Return (x, y) of the center of cell containing provided text 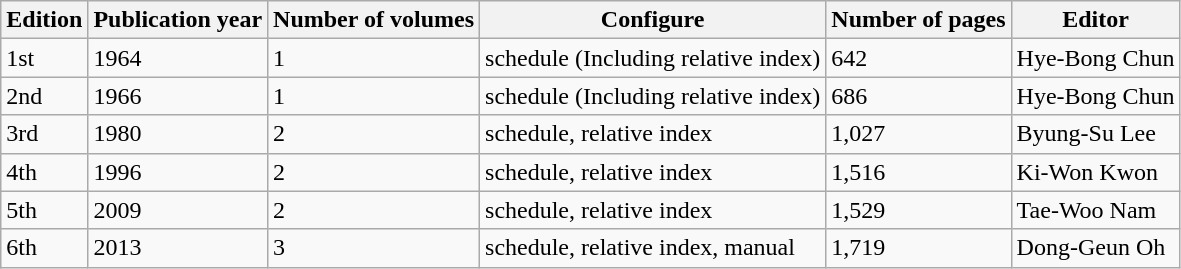
Configure (653, 20)
schedule, relative index, manual (653, 248)
6th (44, 248)
1964 (178, 58)
Edition (44, 20)
Ki-Won Kwon (1096, 172)
2009 (178, 210)
1,027 (918, 134)
Tae-Woo Nam (1096, 210)
2013 (178, 248)
Number of volumes (374, 20)
4th (44, 172)
2nd (44, 96)
Dong-Geun Oh (1096, 248)
1,516 (918, 172)
1980 (178, 134)
Publication year (178, 20)
Number of pages (918, 20)
1,529 (918, 210)
5th (44, 210)
1st (44, 58)
Editor (1096, 20)
1996 (178, 172)
1966 (178, 96)
1,719 (918, 248)
Byung-Su Lee (1096, 134)
642 (918, 58)
3 (374, 248)
3rd (44, 134)
686 (918, 96)
